Identify which cell holds the provided text, then report its [X, Y] central coordinate. 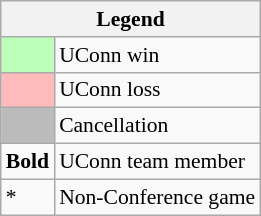
Bold [28, 162]
Non-Conference game [157, 197]
UConn win [157, 55]
UConn team member [157, 162]
Legend [130, 19]
* [28, 197]
UConn loss [157, 90]
Cancellation [157, 126]
